Identify which cell holds the provided text, then report its [x, y] central coordinate. 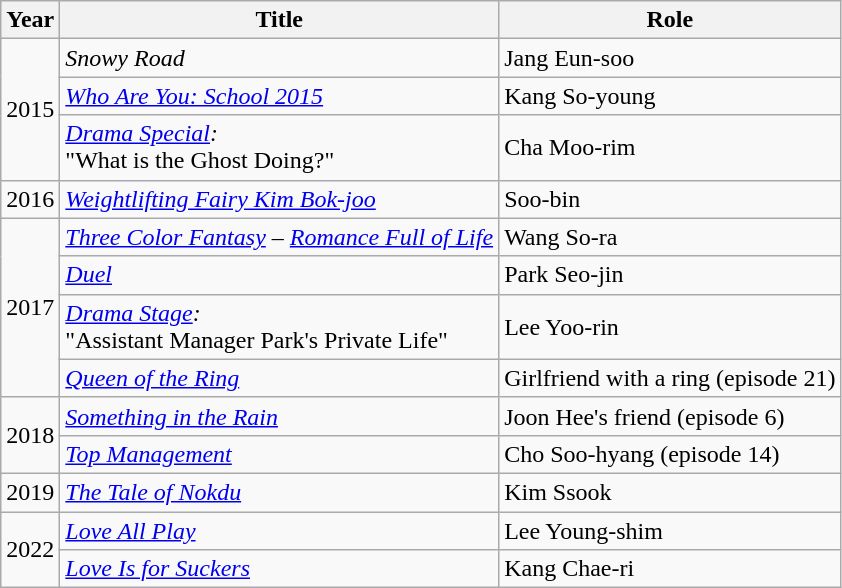
Who Are You: School 2015 [280, 96]
Top Management [280, 454]
2017 [30, 308]
Park Seo-jin [670, 275]
2019 [30, 492]
Snowy Road [280, 58]
Cha Moo-rim [670, 148]
Duel [280, 275]
2018 [30, 435]
Soo-bin [670, 199]
Lee Yoo-rin [670, 326]
Love All Play [280, 531]
Love Is for Suckers [280, 569]
Wang So-ra [670, 237]
Queen of the Ring [280, 378]
Kim Ssook [670, 492]
Jang Eun-soo [670, 58]
Title [280, 20]
Girlfriend with a ring (episode 21) [670, 378]
2022 [30, 550]
Lee Young-shim [670, 531]
Role [670, 20]
Drama Special:"What is the Ghost Doing?" [280, 148]
Kang So-young [670, 96]
Year [30, 20]
2015 [30, 110]
2016 [30, 199]
Something in the Rain [280, 416]
Kang Chae-ri [670, 569]
Drama Stage:"Assistant Manager Park's Private Life" [280, 326]
Joon Hee's friend (episode 6) [670, 416]
Weightlifting Fairy Kim Bok-joo [280, 199]
The Tale of Nokdu [280, 492]
Three Color Fantasy – Romance Full of Life [280, 237]
Cho Soo-hyang (episode 14) [670, 454]
